Search for the cell housing the specified text and yield its (X, Y) center coordinate. 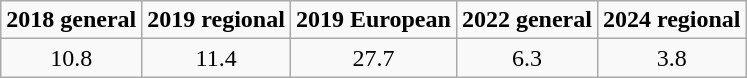
27.7 (373, 58)
10.8 (72, 58)
2022 general (526, 20)
3.8 (672, 58)
2018 general (72, 20)
2019 regional (216, 20)
6.3 (526, 58)
2019 European (373, 20)
2024 regional (672, 20)
11.4 (216, 58)
